Provide the (X, Y) coordinate of the cell's center where the given text is located.  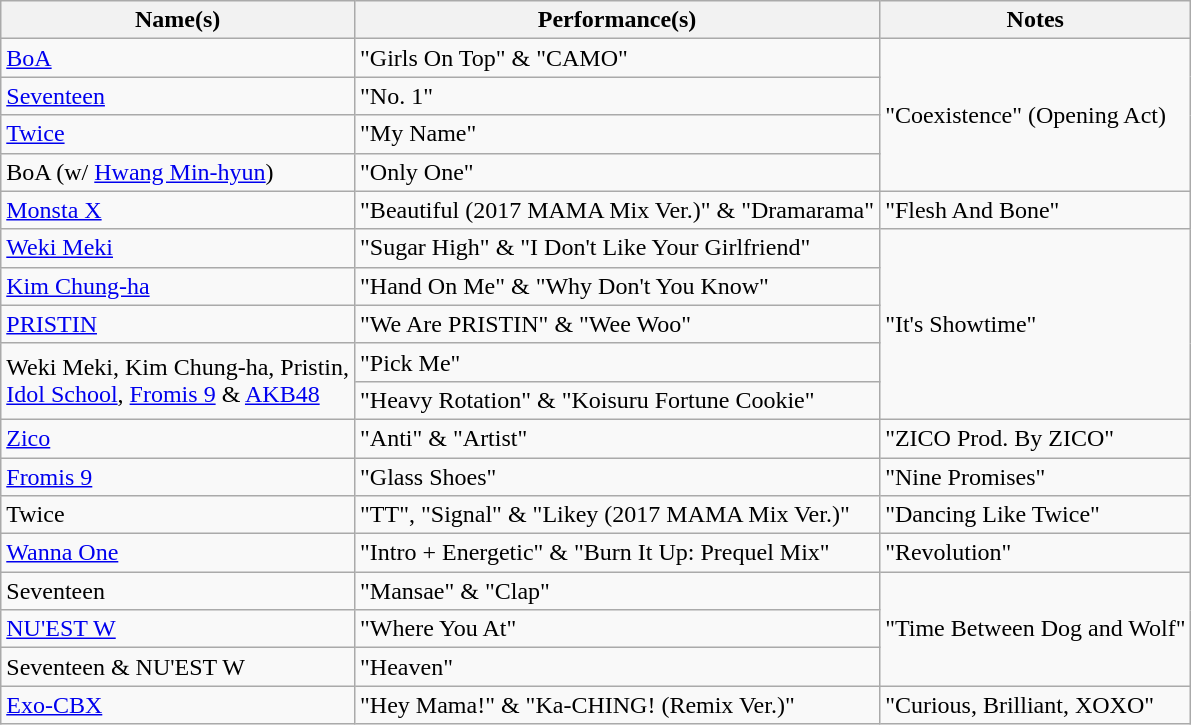
"Anti" & "Artist" (618, 438)
"It's Showtime" (1036, 324)
"TT", "Signal" & "Likey (2017 MAMA Mix Ver.)" (618, 515)
"Mansae" & "Clap" (618, 591)
"Intro + Energetic" & "Burn It Up: Prequel Mix" (618, 553)
Wanna One (178, 553)
"Flesh And Bone" (1036, 210)
NU'EST W (178, 629)
Exo-CBX (178, 705)
Monsta X (178, 210)
Zico (178, 438)
"Girls On Top" & "CAMO" (618, 58)
Kim Chung-ha (178, 286)
"Revolution" (1036, 553)
"Hey Mama!" & "Ka-CHING! (Remix Ver.)" (618, 705)
"Dancing Like Twice" (1036, 515)
BoA (w/ Hwang Min-hyun) (178, 172)
Fromis 9 (178, 477)
Name(s) (178, 20)
"Glass Shoes" (618, 477)
"Coexistence" (Opening Act) (1036, 115)
"My Name" (618, 134)
"Heaven" (618, 667)
"Time Between Dog and Wolf" (1036, 629)
"ZICO Prod. By ZICO" (1036, 438)
"Pick Me" (618, 362)
"Only One" (618, 172)
Seventeen & NU'EST W (178, 667)
BoA (178, 58)
Weki Meki, Kim Chung-ha, Pristin,Idol School, Fromis 9 & AKB48 (178, 381)
"Heavy Rotation" & "Koisuru Fortune Cookie" (618, 400)
Performance(s) (618, 20)
Notes (1036, 20)
"Sugar High" & "I Don't Like Your Girlfriend" (618, 248)
"Beautiful (2017 MAMA Mix Ver.)" & "Dramarama" (618, 210)
"Curious, Brilliant, XOXO" (1036, 705)
"Where You At" (618, 629)
"We Are PRISTIN" & "Wee Woo" (618, 324)
"Hand On Me" & "Why Don't You Know" (618, 286)
"No. 1" (618, 96)
Weki Meki (178, 248)
PRISTIN (178, 324)
"Nine Promises" (1036, 477)
